Scan for the cell matching the given text and deliver its [x, y] coordinate at center. 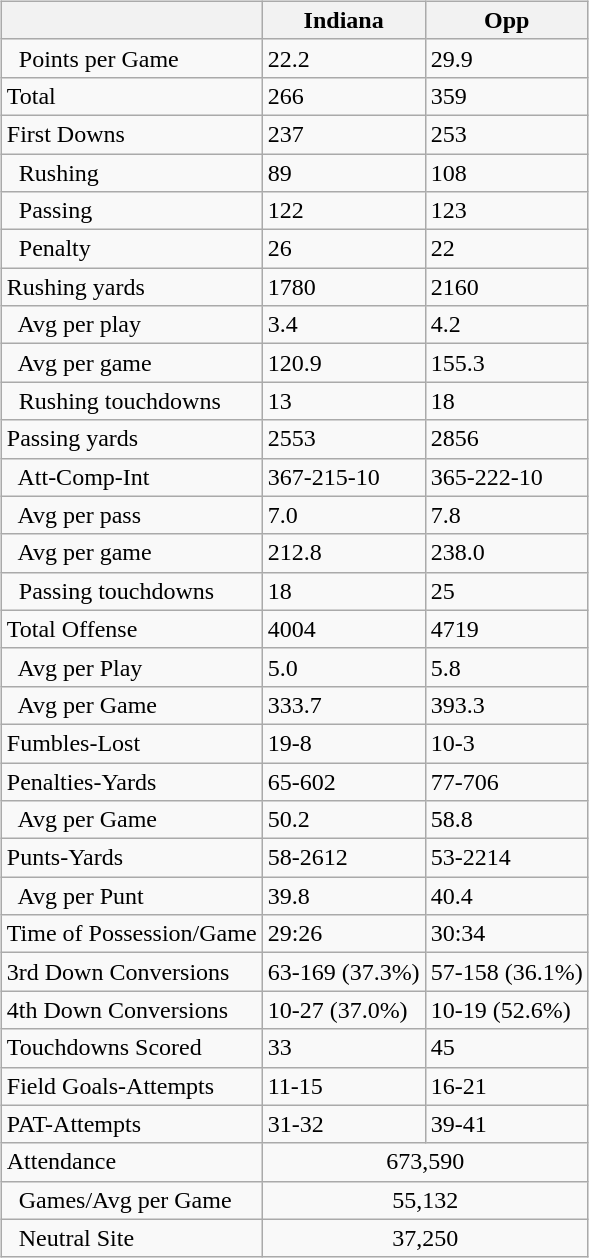
22.2 [344, 58]
108 [506, 173]
Passing yards [132, 439]
Time of Possession/Game [132, 934]
333.7 [344, 705]
65-602 [344, 781]
37,250 [425, 1238]
13 [344, 401]
4004 [344, 629]
2553 [344, 439]
365-222-10 [506, 477]
11-15 [344, 1086]
Passing touchdowns [132, 591]
Att-Comp-Int [132, 477]
4719 [506, 629]
393.3 [506, 705]
7.0 [344, 515]
53-2214 [506, 858]
Points per Game [132, 58]
Penalties-Yards [132, 781]
40.4 [506, 896]
29:26 [344, 934]
22 [506, 249]
29.9 [506, 58]
33 [344, 1048]
253 [506, 134]
Neutral Site [132, 1238]
Field Goals-Attempts [132, 1086]
39-41 [506, 1124]
19-8 [344, 743]
Avg per play [132, 325]
4th Down Conversions [132, 1010]
Passing [132, 211]
3.4 [344, 325]
2856 [506, 439]
10-27 (37.0%) [344, 1010]
5.0 [344, 667]
Avg per Play [132, 667]
50.2 [344, 820]
266 [344, 96]
77-706 [506, 781]
Total [132, 96]
Indiana [344, 20]
Rushing yards [132, 287]
673,590 [425, 1162]
Rushing touchdowns [132, 401]
123 [506, 211]
122 [344, 211]
155.3 [506, 363]
359 [506, 96]
Touchdowns Scored [132, 1048]
4.2 [506, 325]
Fumbles-Lost [132, 743]
55,132 [425, 1200]
45 [506, 1048]
Opp [506, 20]
16-21 [506, 1086]
Games/Avg per Game [132, 1200]
39.8 [344, 896]
First Downs [132, 134]
Avg per pass [132, 515]
PAT-Attempts [132, 1124]
31-32 [344, 1124]
Punts-Yards [132, 858]
Avg per Punt [132, 896]
7.8 [506, 515]
1780 [344, 287]
Rushing [132, 173]
58-2612 [344, 858]
212.8 [344, 553]
89 [344, 173]
Attendance [132, 1162]
237 [344, 134]
Penalty [132, 249]
238.0 [506, 553]
120.9 [344, 363]
25 [506, 591]
Total Offense [132, 629]
5.8 [506, 667]
26 [344, 249]
63-169 (37.3%) [344, 972]
57-158 (36.1%) [506, 972]
30:34 [506, 934]
3rd Down Conversions [132, 972]
10-3 [506, 743]
58.8 [506, 820]
367-215-10 [344, 477]
10-19 (52.6%) [506, 1010]
2160 [506, 287]
